Scan for the cell matching the given text and deliver its (x, y) coordinate at center. 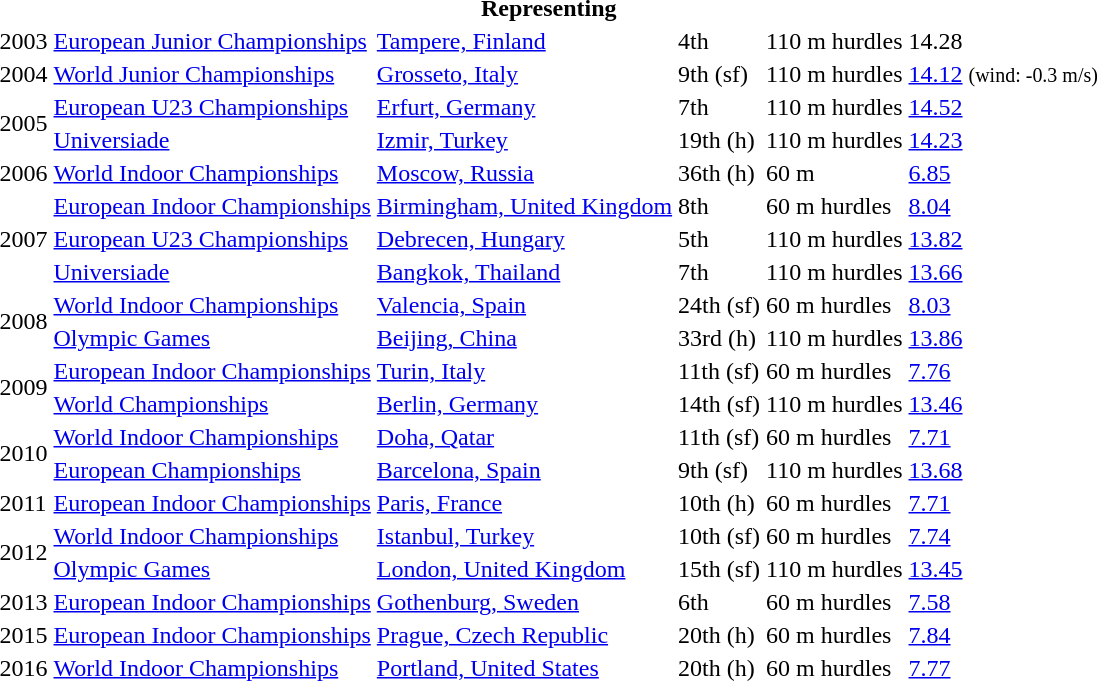
Berlin, Germany (524, 404)
Prague, Czech Republic (524, 635)
19th (h) (720, 140)
Grosseto, Italy (524, 74)
20th (h) (720, 635)
Barcelona, Spain (524, 470)
Debrecen, Hungary (524, 239)
Istanbul, Turkey (524, 536)
5th (720, 239)
Bangkok, Thailand (524, 272)
Tampere, Finland (524, 41)
60 m (834, 173)
London, United Kingdom (524, 569)
Beijing, China (524, 338)
European Junior Championships (212, 41)
Izmir, Turkey (524, 140)
Birmingham, United Kingdom (524, 206)
24th (sf) (720, 305)
Gothenburg, Sweden (524, 602)
15th (sf) (720, 569)
Turin, Italy (524, 371)
European Championships (212, 470)
33rd (h) (720, 338)
6th (720, 602)
4th (720, 41)
Doha, Qatar (524, 437)
36th (h) (720, 173)
10th (sf) (720, 536)
Valencia, Spain (524, 305)
Erfurt, Germany (524, 107)
World Junior Championships (212, 74)
10th (h) (720, 503)
14th (sf) (720, 404)
8th (720, 206)
World Championships (212, 404)
Paris, France (524, 503)
Moscow, Russia (524, 173)
